Provide the (x, y) coordinate of the cell's center where the given text is located.  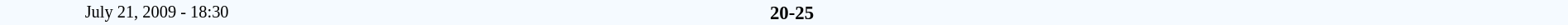
July 21, 2009 - 18:30 (157, 12)
20-25 (791, 12)
